Detect which cell encompasses the target text, then output its (X, Y) center coordinate. 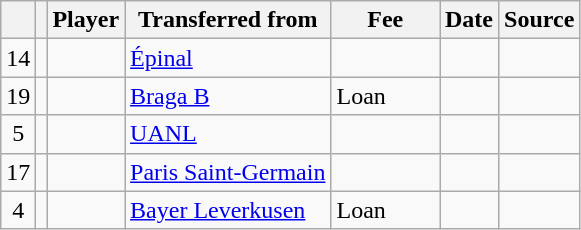
5 (18, 134)
Bayer Leverkusen (228, 210)
UANL (228, 134)
Braga B (228, 96)
Date (470, 20)
Transferred from (228, 20)
19 (18, 96)
4 (18, 210)
Player (86, 20)
Source (540, 20)
Paris Saint-Germain (228, 172)
Fee (386, 20)
17 (18, 172)
Épinal (228, 58)
14 (18, 58)
